Detect which cell encompasses the target text, then output its [X, Y] center coordinate. 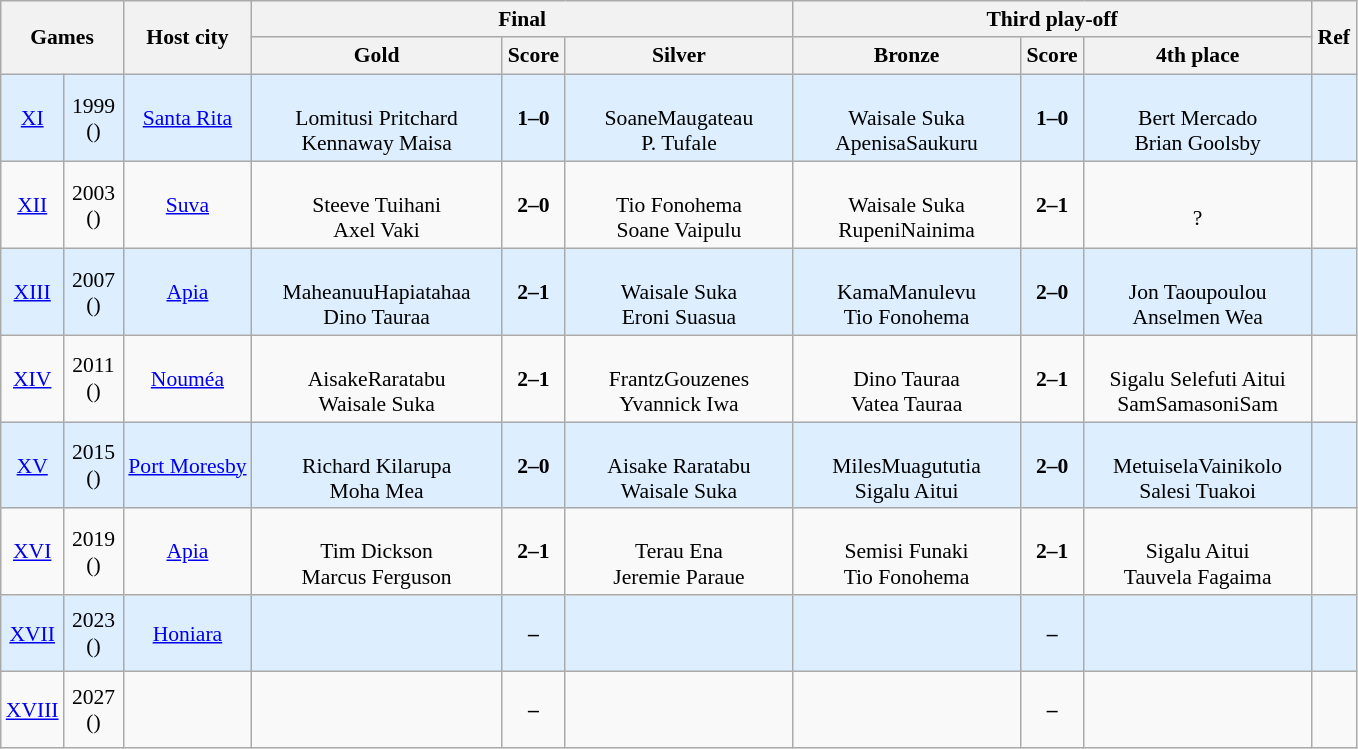
XIV [32, 380]
MilesMuagututia Sigalu Aitui [907, 466]
Waisale SukaEroni Suasua [679, 292]
Gold [377, 56]
XI [32, 119]
XV [32, 466]
MaheanuuHapiatahaaDino Tauraa [377, 292]
FrantzGouzenes Yvannick Iwa [679, 380]
KamaManulevu Tio Fonohema [907, 292]
Bert MercadoBrian Goolsby [1198, 119]
Tio FonohemaSoane Vaipulu [679, 206]
XVI [32, 552]
Port Moresby [187, 466]
XVIII [32, 710]
Nouméa [187, 380]
SoaneMaugateauP. Tufale [679, 119]
Steeve TuihaniAxel Vaki [377, 206]
Richard Kilarupa Moha Mea [377, 466]
Semisi FunakiTio Fonohema [907, 552]
Final [522, 19]
XII [32, 206]
Aisake RaratabuWaisale Suka [679, 466]
Jon TaoupoulouAnselmen Wea [1198, 292]
Tim DicksonMarcus Ferguson [377, 552]
4th place [1198, 56]
Honiara [187, 633]
XIII [32, 292]
Waisale SukaApenisaSaukuru [907, 119]
Santa Rita [187, 119]
Host city [187, 38]
2027 () [94, 710]
1999 () [94, 119]
Dino Tauraa Vatea Tauraa [907, 380]
2003 () [94, 206]
Lomitusi PritchardKennaway Maisa [377, 119]
2015 () [94, 466]
Sigalu Selefuti AituiSamSamasoniSam [1198, 380]
XVII [32, 633]
2023 () [94, 633]
Silver [679, 56]
Bronze [907, 56]
Ref [1334, 38]
Games [62, 38]
2007 () [94, 292]
2011 () [94, 380]
Terau EnaJeremie Paraue [679, 552]
AisakeRaratabuWaisale Suka [377, 380]
2019 () [94, 552]
MetuiselaVainikolo Salesi Tuakoi [1198, 466]
Waisale SukaRupeniNainima [907, 206]
? [1198, 206]
Sigalu AituiTauvela Fagaima [1198, 552]
Third play-off [1052, 19]
Suva [187, 206]
